Find where the given text appears and provide that cell's center as [X, Y] coordinate. 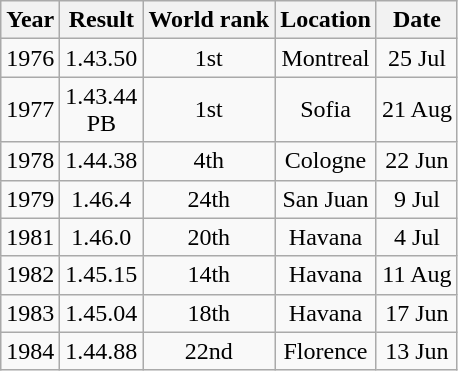
Date [416, 20]
1.43.44PB [102, 110]
1.46.4 [102, 199]
4th [209, 161]
1983 [30, 313]
1.46.0 [102, 237]
1.43.50 [102, 58]
Cologne [326, 161]
1978 [30, 161]
24th [209, 199]
22 Jun [416, 161]
San Juan [326, 199]
21 Aug [416, 110]
25 Jul [416, 58]
Result [102, 20]
9 Jul [416, 199]
18th [209, 313]
1984 [30, 351]
1.44.88 [102, 351]
1977 [30, 110]
13 Jun [416, 351]
Florence [326, 351]
1.45.15 [102, 275]
Sofia [326, 110]
1981 [30, 237]
1976 [30, 58]
1982 [30, 275]
Location [326, 20]
4 Jul [416, 237]
1979 [30, 199]
World rank [209, 20]
20th [209, 237]
Montreal [326, 58]
17 Jun [416, 313]
22nd [209, 351]
1.44.38 [102, 161]
1.45.04 [102, 313]
Year [30, 20]
14th [209, 275]
11 Aug [416, 275]
